Output the (X, Y) coordinate of the center of the cell containing the given text.  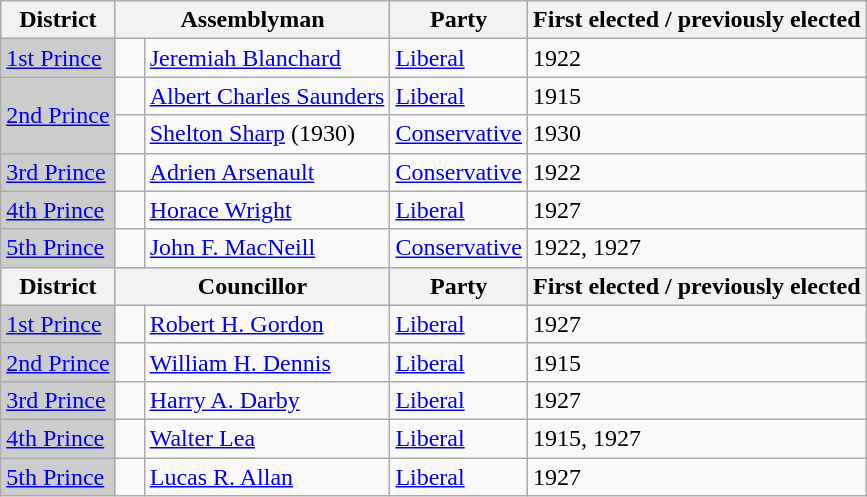
William H. Dennis (267, 362)
Albert Charles Saunders (267, 96)
John F. MacNeill (267, 248)
Lucas R. Allan (267, 477)
Shelton Sharp (1930) (267, 134)
Adrien Arsenault (267, 172)
Robert H. Gordon (267, 324)
1930 (698, 134)
1922, 1927 (698, 248)
Harry A. Darby (267, 400)
Councillor (252, 286)
Jeremiah Blanchard (267, 58)
Walter Lea (267, 438)
Horace Wright (267, 210)
Assemblyman (252, 20)
1915, 1927 (698, 438)
